Scan for the cell matching the given text and deliver its [X, Y] coordinate at center. 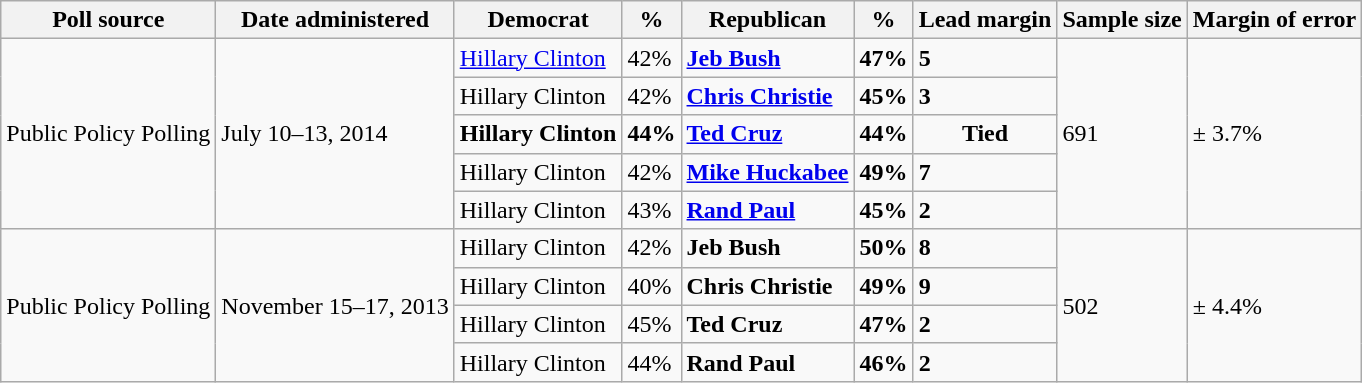
Poll source [108, 20]
3 [985, 96]
Margin of error [1274, 20]
Date administered [335, 20]
Tied [985, 134]
8 [985, 248]
5 [985, 58]
50% [884, 248]
± 4.4% [1274, 305]
691 [1122, 134]
± 3.7% [1274, 134]
Lead margin [985, 20]
Mike Huckabee [768, 172]
43% [652, 210]
July 10–13, 2014 [335, 134]
Republican [768, 20]
Sample size [1122, 20]
40% [652, 286]
9 [985, 286]
Democrat [538, 20]
46% [884, 362]
November 15–17, 2013 [335, 305]
7 [985, 172]
502 [1122, 305]
